Extract the (X, Y) coordinate from the center of the cell holding the provided text.  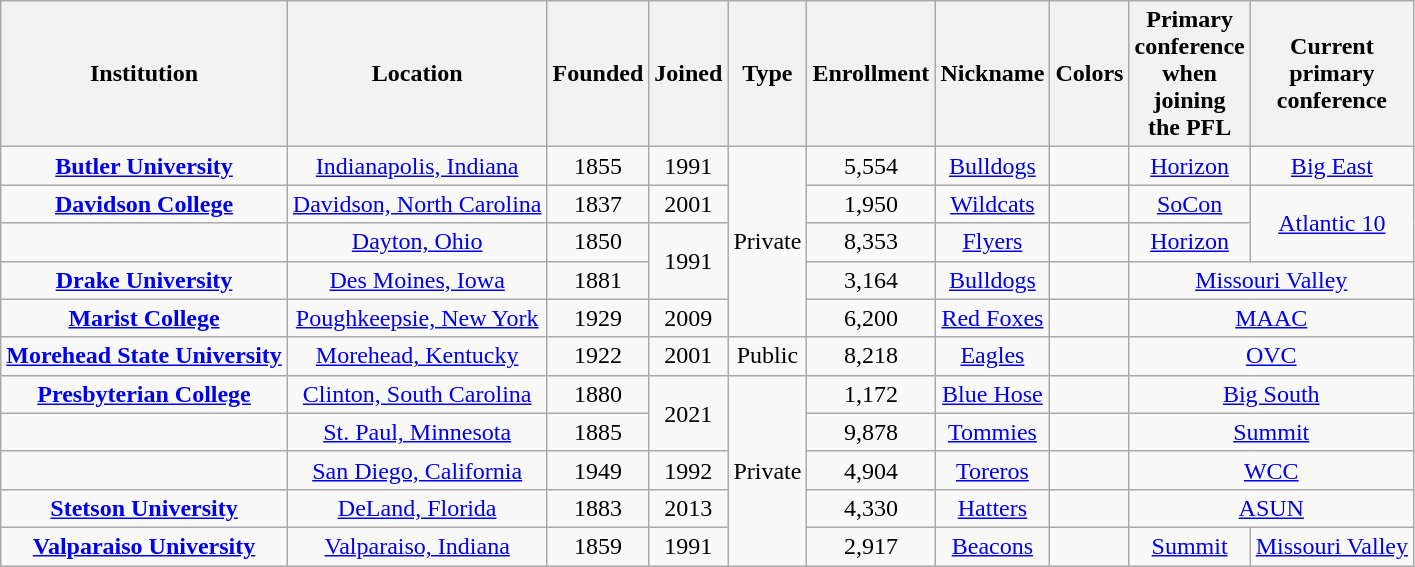
1,172 (871, 394)
Marist College (144, 318)
6,200 (871, 318)
4,330 (871, 508)
Beacons (992, 546)
Presbyterian College (144, 394)
Butler University (144, 166)
Valparaiso University (144, 546)
Drake University (144, 280)
Morehead, Kentucky (417, 356)
4,904 (871, 470)
1859 (598, 546)
Eagles (992, 356)
Valparaiso, Indiana (417, 546)
Morehead State University (144, 356)
Atlantic 10 (1332, 223)
Blue Hose (992, 394)
Type (768, 74)
San Diego, California (417, 470)
Big East (1332, 166)
St. Paul, Minnesota (417, 432)
8,218 (871, 356)
Toreros (992, 470)
1922 (598, 356)
9,878 (871, 432)
ASUN (1272, 508)
Davidson College (144, 204)
Flyers (992, 242)
Des Moines, Iowa (417, 280)
1837 (598, 204)
Indianapolis, Indiana (417, 166)
3,164 (871, 280)
2,917 (871, 546)
1855 (598, 166)
SoCon (1190, 204)
DeLand, Florida (417, 508)
1850 (598, 242)
2009 (688, 318)
WCC (1272, 470)
1929 (598, 318)
1883 (598, 508)
Enrollment (871, 74)
Dayton, Ohio (417, 242)
1949 (598, 470)
Founded (598, 74)
Joined (688, 74)
1880 (598, 394)
Tommies (992, 432)
Davidson, North Carolina (417, 204)
2013 (688, 508)
1885 (598, 432)
Stetson University (144, 508)
1881 (598, 280)
Hatters (992, 508)
Clinton, South Carolina (417, 394)
8,353 (871, 242)
OVC (1272, 356)
2021 (688, 413)
Red Foxes (992, 318)
Currentprimaryconference (1332, 74)
MAAC (1272, 318)
Wildcats (992, 204)
Poughkeepsie, New York (417, 318)
5,554 (871, 166)
Institution (144, 74)
Nickname (992, 74)
Primaryconferencewhenjoiningthe PFL (1190, 74)
Big South (1272, 394)
Location (417, 74)
Public (768, 356)
1992 (688, 470)
1,950 (871, 204)
Colors (1090, 74)
